Provide the (x, y) coordinate of the cell's center where the given text is located.  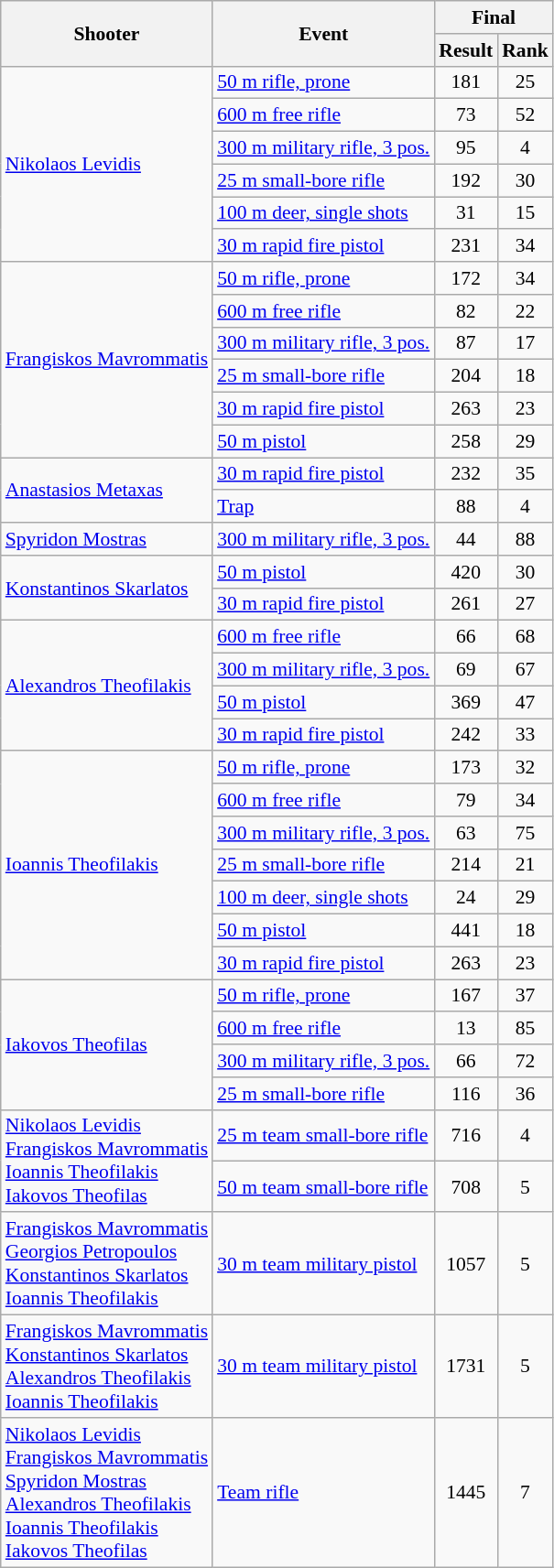
32 (526, 768)
Team rifle (323, 1492)
44 (465, 539)
7 (526, 1492)
69 (465, 670)
95 (465, 148)
Konstantinos Skarlatos (106, 588)
82 (465, 311)
Event (323, 33)
22 (526, 311)
1731 (465, 1367)
1445 (465, 1492)
214 (465, 865)
Frangiskos Mavrommatis (106, 360)
Rank (526, 50)
63 (465, 833)
87 (465, 343)
716 (465, 1135)
232 (465, 474)
72 (526, 1061)
47 (526, 702)
181 (465, 82)
Nikolaos Levidis (106, 164)
68 (526, 637)
231 (465, 246)
Iakovos Theofilas (106, 1044)
Spyridon Mostras (106, 539)
116 (465, 1094)
Anastasios Metaxas (106, 491)
75 (526, 833)
192 (465, 180)
258 (465, 441)
173 (465, 768)
Result (465, 50)
Frangiskos Mavrommatis Georgios Petropoulos Konstantinos Skarlatos Ioannis Theofilakis (106, 1264)
Nikolaos Levidis Frangiskos Mavrommatis Ioannis Theofilakis Iakovos Theofilas (106, 1161)
708 (465, 1186)
420 (465, 572)
67 (526, 670)
25 m team small-bore rifle (323, 1135)
13 (465, 1029)
79 (465, 800)
204 (465, 376)
Trap (323, 507)
441 (465, 931)
35 (526, 474)
21 (526, 865)
Final (493, 17)
73 (465, 115)
15 (526, 213)
52 (526, 115)
33 (526, 735)
36 (526, 1094)
Nikolaos Levidis Frangiskos Mavrommatis Spyridon Mostras Alexandros Theofilakis Ioannis Theofilakis Iakovos Theofilas (106, 1492)
85 (526, 1029)
Alexandros Theofilakis (106, 686)
242 (465, 735)
Shooter (106, 33)
Ioannis Theofilakis (106, 866)
50 m team small-bore rifle (323, 1186)
Frangiskos Mavrommatis Konstantinos Skarlatos Alexandros Theofilakis Ioannis Theofilakis (106, 1367)
172 (465, 278)
1057 (465, 1264)
369 (465, 702)
37 (526, 996)
167 (465, 996)
27 (526, 604)
31 (465, 213)
25 (526, 82)
17 (526, 343)
261 (465, 604)
24 (465, 898)
